Locate the cell with the specified text and output its [x, y] center coordinate. 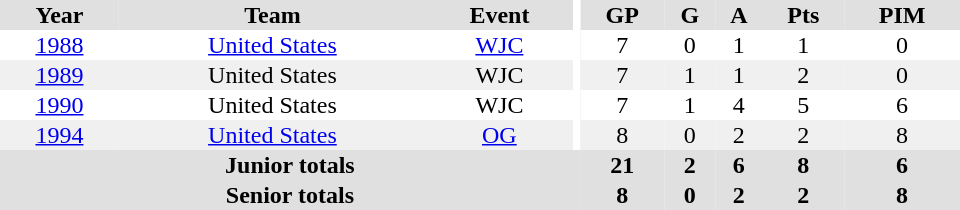
1990 [60, 105]
Team [272, 15]
A [738, 15]
4 [738, 105]
1988 [60, 45]
OG [500, 135]
21 [622, 165]
1994 [60, 135]
Junior totals [290, 165]
Senior totals [290, 195]
5 [804, 105]
G [690, 15]
Event [500, 15]
GP [622, 15]
Year [60, 15]
1989 [60, 75]
PIM [902, 15]
Pts [804, 15]
